Return the [x, y] coordinate for the center point of the cell that contains the specified text.  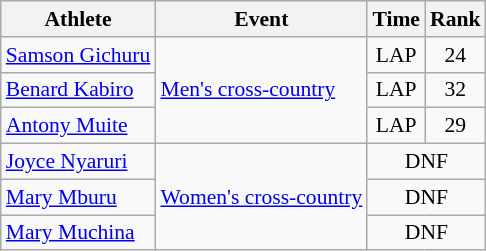
Benard Kabiro [78, 90]
Time [396, 19]
Mary Mburu [78, 197]
Event [261, 19]
24 [456, 55]
Samson Gichuru [78, 55]
Rank [456, 19]
Men's cross-country [261, 90]
Joyce Nyaruri [78, 162]
29 [456, 126]
Mary Muchina [78, 233]
32 [456, 90]
Athlete [78, 19]
Antony Muite [78, 126]
Women's cross-country [261, 198]
